Provide the (x, y) coordinate of the cell's center where the given text is located.  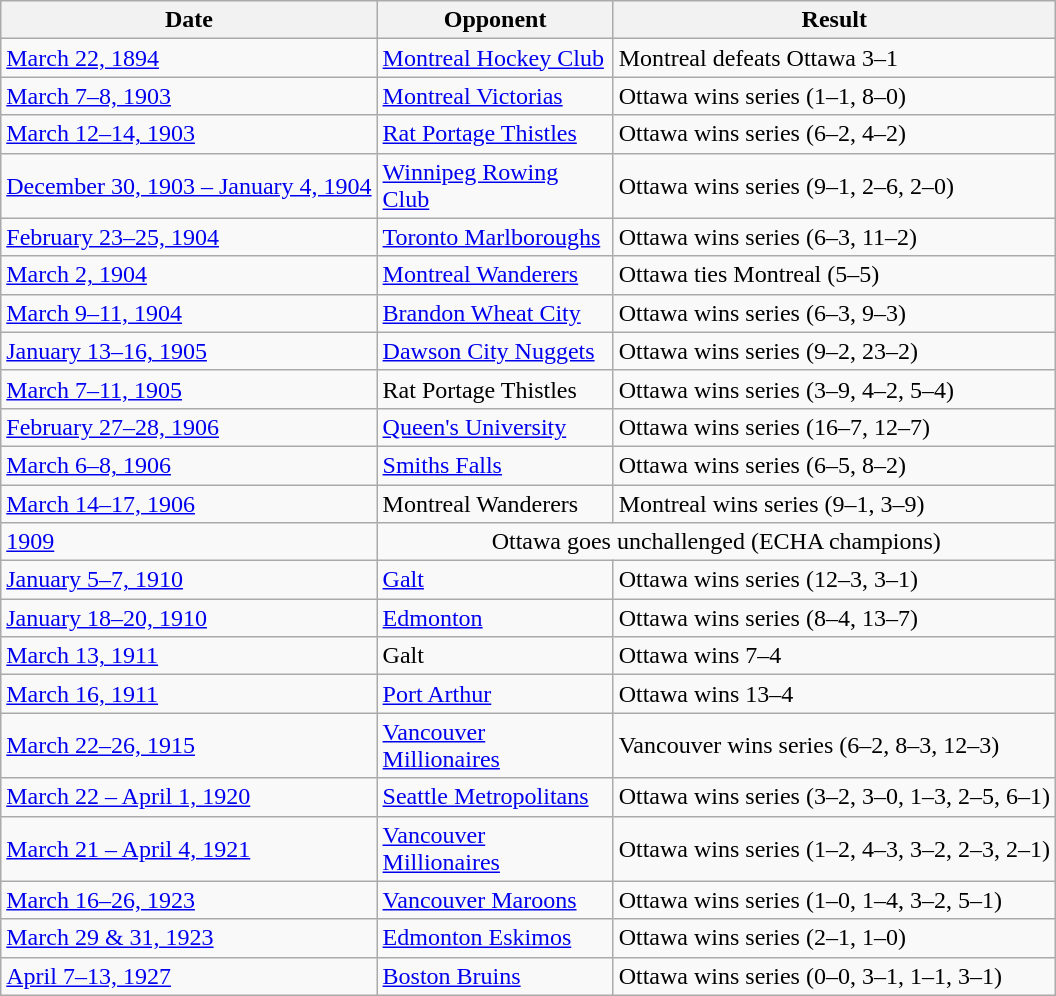
Boston Bruins (495, 976)
Ottawa wins series (9–1, 2–6, 2–0) (834, 186)
Ottawa wins series (0–0, 3–1, 1–1, 3–1) (834, 976)
Smiths Falls (495, 465)
March 14–17, 1906 (189, 503)
Toronto Marlboroughs (495, 237)
March 13, 1911 (189, 656)
March 16, 1911 (189, 694)
Montreal defeats Ottawa 3–1 (834, 58)
Edmonton Eskimos (495, 938)
Montreal Hockey Club (495, 58)
March 9–11, 1904 (189, 313)
Montreal Victorias (495, 96)
Port Arthur (495, 694)
Ottawa wins series (1–1, 8–0) (834, 96)
Montreal wins series (9–1, 3–9) (834, 503)
Ottawa wins series (3–2, 3–0, 1–3, 2–5, 6–1) (834, 797)
Ottawa wins 7–4 (834, 656)
Winnipeg Rowing Club (495, 186)
Vancouver Maroons (495, 900)
December 30, 1903 – January 4, 1904 (189, 186)
1909 (189, 542)
March 12–14, 1903 (189, 134)
Result (834, 20)
Ottawa wins series (2–1, 1–0) (834, 938)
February 27–28, 1906 (189, 427)
Ottawa wins series (6–3, 11–2) (834, 237)
Ottawa wins series (3–9, 4–2, 5–4) (834, 389)
Ottawa wins series (6–5, 8–2) (834, 465)
January 18–20, 1910 (189, 618)
March 21 – April 4, 1921 (189, 848)
Ottawa ties Montreal (5–5) (834, 275)
Dawson City Nuggets (495, 351)
March 6–8, 1906 (189, 465)
Brandon Wheat City (495, 313)
Vancouver wins series (6–2, 8–3, 12–3) (834, 746)
March 7–8, 1903 (189, 96)
March 22 – April 1, 1920 (189, 797)
Ottawa wins series (1–2, 4–3, 3–2, 2–3, 2–1) (834, 848)
March 2, 1904 (189, 275)
Ottawa wins series (1–0, 1–4, 3–2, 5–1) (834, 900)
Ottawa wins series (6–3, 9–3) (834, 313)
Seattle Metropolitans (495, 797)
Ottawa wins series (9–2, 23–2) (834, 351)
Ottawa wins series (12–3, 3–1) (834, 580)
Edmonton (495, 618)
February 23–25, 1904 (189, 237)
March 29 & 31, 1923 (189, 938)
March 22–26, 1915 (189, 746)
Ottawa wins series (6–2, 4–2) (834, 134)
January 13–16, 1905 (189, 351)
Ottawa goes unchallenged (ECHA champions) (716, 542)
March 16–26, 1923 (189, 900)
March 7–11, 1905 (189, 389)
Queen's University (495, 427)
Ottawa wins series (16–7, 12–7) (834, 427)
Ottawa wins 13–4 (834, 694)
March 22, 1894 (189, 58)
January 5–7, 1910 (189, 580)
Ottawa wins series (8–4, 13–7) (834, 618)
April 7–13, 1927 (189, 976)
Date (189, 20)
Opponent (495, 20)
